Determine the (x, y) coordinate at the center of the cell enclosing the given text.  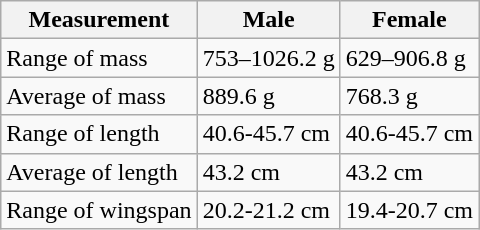
20.2-21.2 cm (268, 210)
Female (409, 20)
Measurement (99, 20)
768.3 g (409, 96)
Average of mass (99, 96)
Range of length (99, 134)
19.4-20.7 cm (409, 210)
Male (268, 20)
Average of length (99, 172)
753–1026.2 g (268, 58)
889.6 g (268, 96)
Range of wingspan (99, 210)
629–906.8 g (409, 58)
Range of mass (99, 58)
